Pinpoint the cell where the given text exists, returning its [x, y] midpoint coordinate. 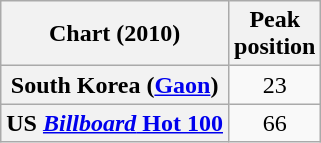
23 [275, 85]
US Billboard Hot 100 [115, 123]
Chart (2010) [115, 34]
Peakposition [275, 34]
South Korea (Gaon) [115, 85]
66 [275, 123]
